Output the [x, y] coordinate of the center of the cell containing the given text.  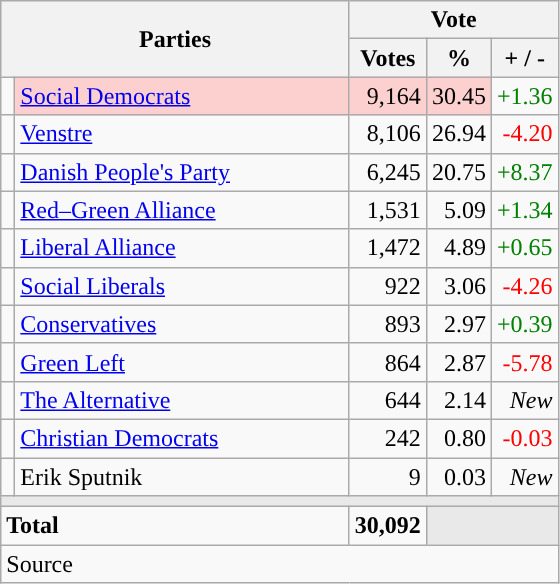
0.03 [458, 477]
5.09 [458, 210]
+ / - [524, 58]
0.80 [458, 438]
30.45 [458, 96]
6,245 [388, 172]
Erik Sputnik [182, 477]
26.94 [458, 134]
Social Democrats [182, 96]
-5.78 [524, 362]
922 [388, 286]
Danish People's Party [182, 172]
Source [280, 564]
Vote [454, 20]
-4.26 [524, 286]
-0.03 [524, 438]
4.89 [458, 248]
% [458, 58]
9 [388, 477]
Liberal Alliance [182, 248]
20.75 [458, 172]
Red–Green Alliance [182, 210]
864 [388, 362]
3.06 [458, 286]
2.97 [458, 324]
Votes [388, 58]
Green Left [182, 362]
Christian Democrats [182, 438]
893 [388, 324]
Parties [176, 39]
242 [388, 438]
Venstre [182, 134]
8,106 [388, 134]
1,472 [388, 248]
644 [388, 400]
-4.20 [524, 134]
2.87 [458, 362]
The Alternative [182, 400]
+8.37 [524, 172]
Social Liberals [182, 286]
+1.36 [524, 96]
+0.39 [524, 324]
+0.65 [524, 248]
9,164 [388, 96]
1,531 [388, 210]
Total [176, 526]
Conservatives [182, 324]
30,092 [388, 526]
2.14 [458, 400]
+1.34 [524, 210]
